Provide the (X, Y) coordinate of the cell's center where the given text is located.  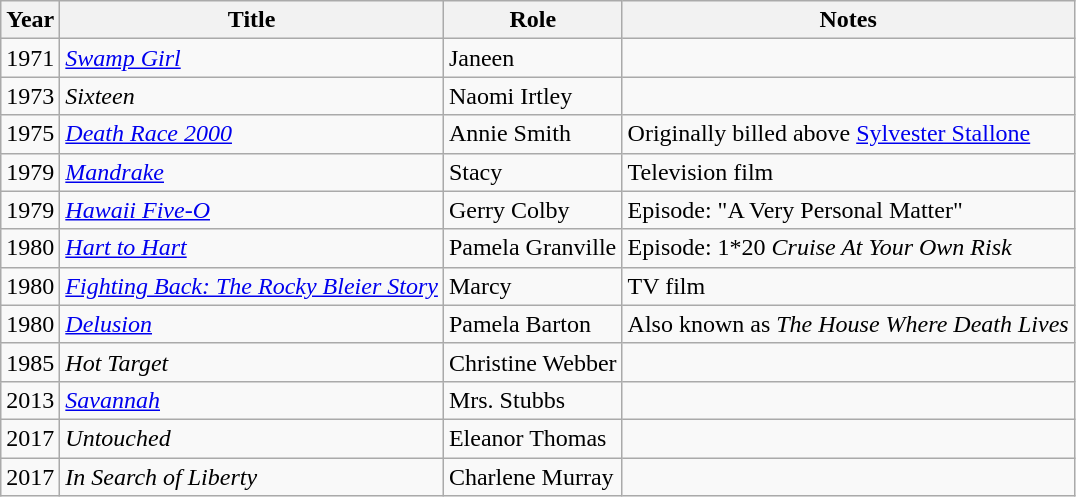
Fighting Back: The Rocky Bleier Story (252, 286)
Delusion (252, 324)
Hot Target (252, 362)
Mandrake (252, 172)
Title (252, 20)
Pamela Barton (532, 324)
Pamela Granville (532, 248)
2013 (30, 400)
Charlene Murray (532, 477)
Notes (848, 20)
Episode: 1*20 Cruise At Your Own Risk (848, 248)
1975 (30, 134)
Marcy (532, 286)
Janeen (532, 58)
Hawaii Five-O (252, 210)
Year (30, 20)
Annie Smith (532, 134)
Also known as The House Where Death Lives (848, 324)
Death Race 2000 (252, 134)
Stacy (532, 172)
In Search of Liberty (252, 477)
Christine Webber (532, 362)
Role (532, 20)
Sixteen (252, 96)
Untouched (252, 438)
Gerry Colby (532, 210)
Eleanor Thomas (532, 438)
Television film (848, 172)
Naomi Irtley (532, 96)
Mrs. Stubbs (532, 400)
1971 (30, 58)
1985 (30, 362)
Episode: "A Very Personal Matter" (848, 210)
Hart to Hart (252, 248)
TV film (848, 286)
1973 (30, 96)
Swamp Girl (252, 58)
Savannah (252, 400)
Originally billed above Sylvester Stallone (848, 134)
